Return [X, Y] of the center of cell containing provided text 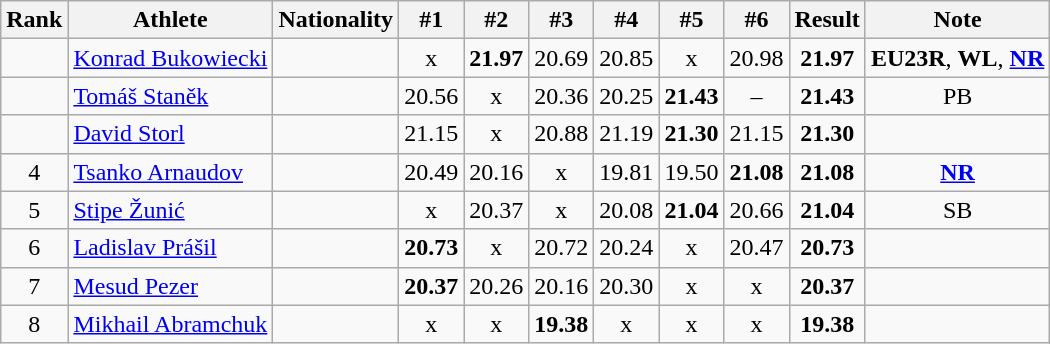
Result [827, 20]
20.49 [432, 172]
Mesud Pezer [170, 286]
Note [957, 20]
20.47 [756, 248]
SB [957, 210]
#2 [496, 20]
20.98 [756, 58]
20.85 [626, 58]
Nationality [336, 20]
Stipe Žunić [170, 210]
PB [957, 96]
20.66 [756, 210]
21.19 [626, 134]
20.36 [562, 96]
Athlete [170, 20]
5 [34, 210]
Ladislav Prášil [170, 248]
NR [957, 172]
EU23R, WL, NR [957, 58]
#5 [692, 20]
#6 [756, 20]
19.50 [692, 172]
#1 [432, 20]
Mikhail Abramchuk [170, 324]
20.88 [562, 134]
19.81 [626, 172]
6 [34, 248]
20.26 [496, 286]
20.24 [626, 248]
– [756, 96]
7 [34, 286]
8 [34, 324]
20.69 [562, 58]
David Storl [170, 134]
Tomáš Staněk [170, 96]
20.30 [626, 286]
20.25 [626, 96]
#4 [626, 20]
Konrad Bukowiecki [170, 58]
Tsanko Arnaudov [170, 172]
20.72 [562, 248]
Rank [34, 20]
20.08 [626, 210]
4 [34, 172]
20.56 [432, 96]
#3 [562, 20]
